For the text-containing cell, return its midpoint in (X, Y) coordinate format. 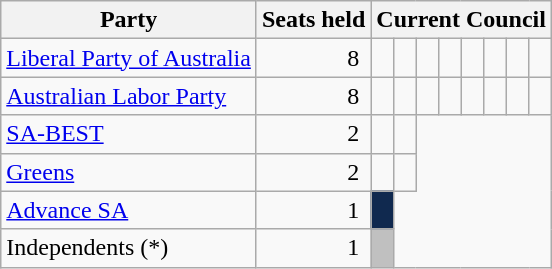
Advance SA (129, 210)
Party (129, 20)
Greens (129, 172)
Independents (*) (129, 248)
Current Council (462, 20)
Seats held (313, 20)
SA-BEST (129, 134)
Australian Labor Party (129, 96)
Liberal Party of Australia (129, 58)
